Search for the cell housing the specified text and yield its [x, y] center coordinate. 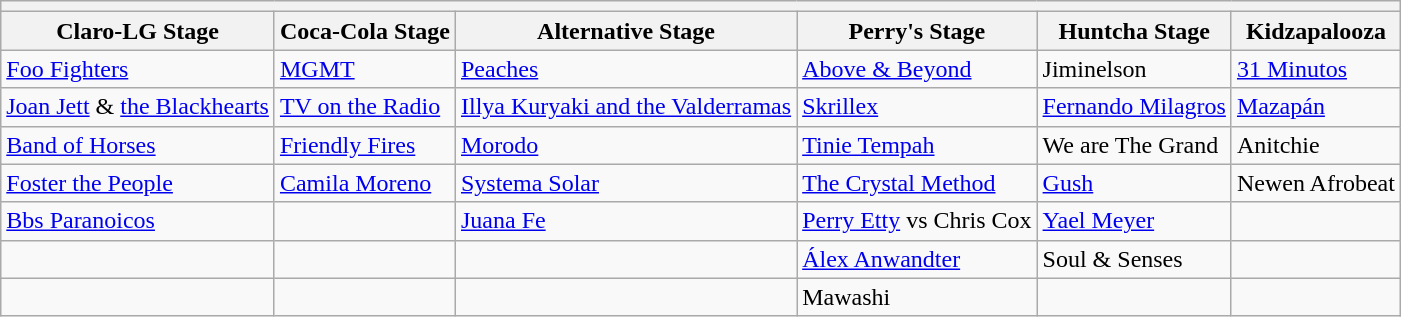
TV on the Radio [364, 107]
Mawashi [917, 297]
Skrillex [917, 107]
Kidzapalooza [1316, 31]
Álex Anwandter [917, 259]
Band of Horses [138, 145]
MGMT [364, 69]
Coca-Cola Stage [364, 31]
Jiminelson [1134, 69]
Friendly Fires [364, 145]
Alternative Stage [626, 31]
The Crystal Method [917, 183]
Mazapán [1316, 107]
Illya Kuryaki and the Valderramas [626, 107]
Anitchie [1316, 145]
Tinie Tempah [917, 145]
Perry Etty vs Chris Cox [917, 221]
Fernando Milagros [1134, 107]
Above & Beyond [917, 69]
Perry's Stage [917, 31]
We are The Grand [1134, 145]
Soul & Senses [1134, 259]
Huntcha Stage [1134, 31]
Systema Solar [626, 183]
Morodo [626, 145]
Gush [1134, 183]
Newen Afrobeat [1316, 183]
Foo Fighters [138, 69]
Camila Moreno [364, 183]
Claro-LG Stage [138, 31]
Peaches [626, 69]
31 Minutos [1316, 69]
Yael Meyer [1134, 221]
Foster the People [138, 183]
Juana Fe [626, 221]
Joan Jett & the Blackhearts [138, 107]
Bbs Paranoicos [138, 221]
